Return (x, y) of the center of cell containing provided text 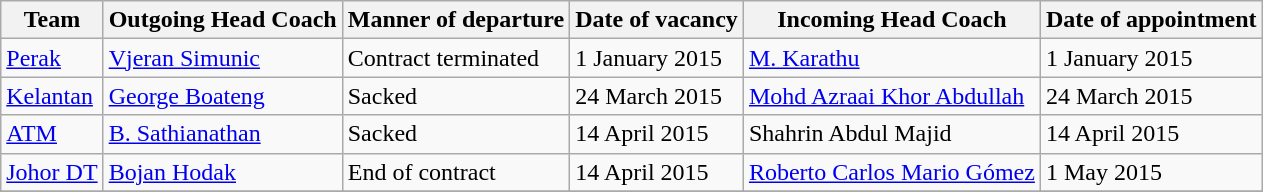
M. Karathu (892, 58)
Perak (52, 58)
Vjeran Simunic (222, 58)
Outgoing Head Coach (222, 20)
B. Sathianathan (222, 134)
Contract terminated (456, 58)
ATM (52, 134)
Shahrin Abdul Majid (892, 134)
Mohd Azraai Khor Abdullah (892, 96)
1 May 2015 (1151, 172)
Manner of departure (456, 20)
Kelantan (52, 96)
Date of appointment (1151, 20)
End of contract (456, 172)
Johor DT (52, 172)
Incoming Head Coach (892, 20)
Team (52, 20)
Bojan Hodak (222, 172)
Roberto Carlos Mario Gómez (892, 172)
Date of vacancy (657, 20)
George Boateng (222, 96)
